Extract the (x, y) coordinate from the center of the cell holding the provided text.  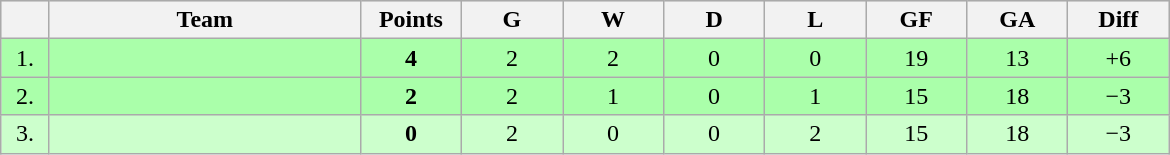
Diff (1118, 20)
2. (26, 96)
D (714, 20)
W (612, 20)
1. (26, 58)
4 (410, 58)
L (816, 20)
13 (1018, 58)
+6 (1118, 58)
GA (1018, 20)
GF (916, 20)
3. (26, 134)
G (512, 20)
Points (410, 20)
Team (204, 20)
19 (916, 58)
